Locate the cell with the specified text and output its (x, y) center coordinate. 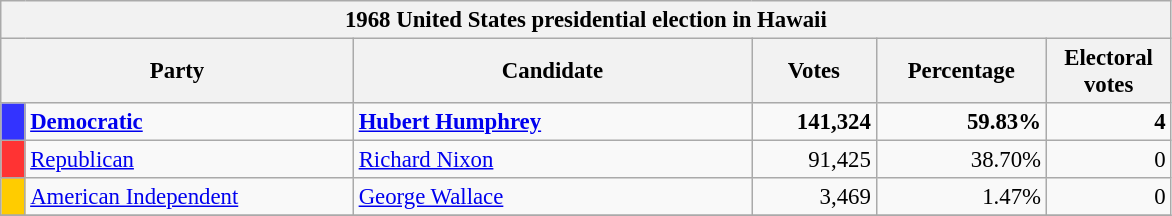
Hubert Humphrey (552, 122)
141,324 (814, 122)
4 (1108, 122)
Percentage (961, 72)
American Independent (189, 197)
59.83% (961, 122)
91,425 (814, 160)
1.47% (961, 197)
Electoral votes (1108, 72)
George Wallace (552, 197)
Richard Nixon (552, 160)
Party (178, 72)
Republican (189, 160)
Votes (814, 72)
Candidate (552, 72)
3,469 (814, 197)
1968 United States presidential election in Hawaii (586, 20)
Democratic (189, 122)
38.70% (961, 160)
